Search for the cell housing the specified text and yield its [X, Y] center coordinate. 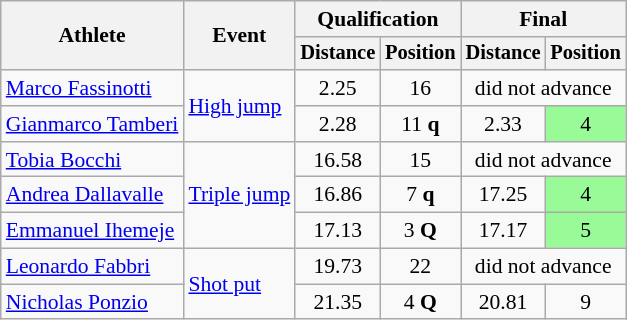
Leonardo Fabbri [92, 267]
22 [420, 267]
Shot put [239, 284]
21.35 [338, 302]
Gianmarco Tamberi [92, 124]
Andrea Dallavalle [92, 195]
3 Q [420, 231]
15 [420, 160]
19.73 [338, 267]
16.58 [338, 160]
17.25 [504, 195]
16.86 [338, 195]
Final [544, 19]
17.13 [338, 231]
Marco Fassinotti [92, 88]
2.25 [338, 88]
11 q [420, 124]
Event [239, 36]
9 [585, 302]
17.17 [504, 231]
Qualification [378, 19]
7 q [420, 195]
16 [420, 88]
Emmanuel Ihemeje [92, 231]
20.81 [504, 302]
2.28 [338, 124]
Athlete [92, 36]
Tobia Bocchi [92, 160]
5 [585, 231]
High jump [239, 106]
4 Q [420, 302]
Triple jump [239, 196]
2.33 [504, 124]
Nicholas Ponzio [92, 302]
